Extract the (X, Y) coordinate from the center of the cell holding the provided text.  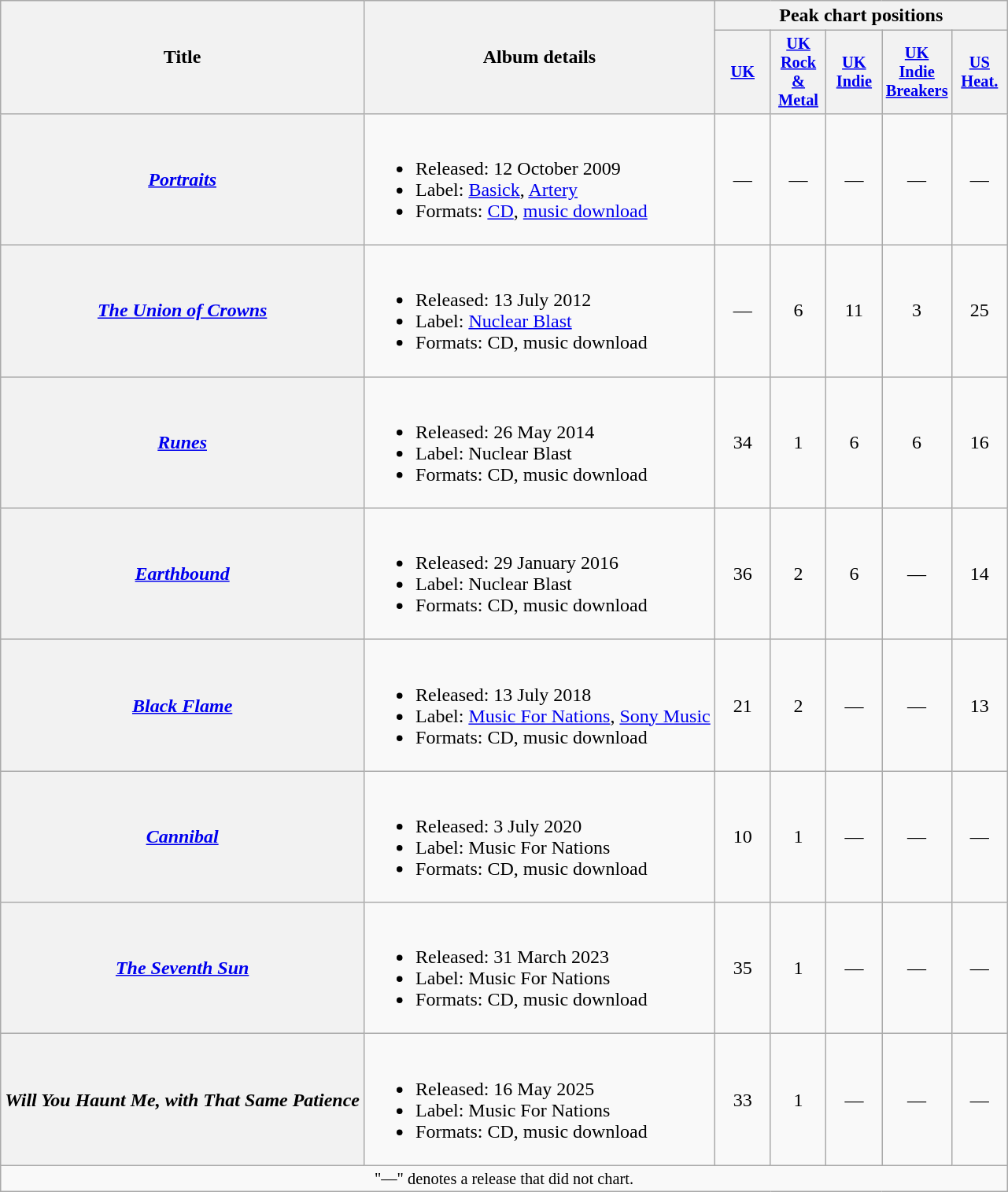
35 (743, 968)
36 (743, 574)
Runes (183, 442)
Title (183, 57)
"—" denotes a release that did not chart. (504, 1179)
10 (743, 837)
Album details (540, 57)
Released: 13 July 2012Label: Nuclear BlastFormats: CD, music download (540, 312)
UKIndieBreakers (918, 72)
14 (979, 574)
34 (743, 442)
Earthbound (183, 574)
Cannibal (183, 837)
3 (918, 312)
Released: 12 October 2009Label: Basick, ArteryFormats: CD, music download (540, 179)
Peak chart positions (861, 16)
Released: 31 March 2023Label: Music For NationsFormats: CD, music download (540, 968)
11 (855, 312)
UKIndie (855, 72)
33 (743, 1100)
UKRock & Metal (798, 72)
Released: 29 January 2016Label: Nuclear BlastFormats: CD, music download (540, 574)
The Seventh Sun (183, 968)
Will You Haunt Me, with That Same Patience (183, 1100)
25 (979, 312)
Released: 16 May 2025Label: Music For NationsFormats: CD, music download (540, 1100)
Released: 26 May 2014Label: Nuclear BlastFormats: CD, music download (540, 442)
16 (979, 442)
Released: 13 July 2018Label: Music For Nations, Sony MusicFormats: CD, music download (540, 705)
The Union of Crowns (183, 312)
Released: 3 July 2020Label: Music For NationsFormats: CD, music download (540, 837)
13 (979, 705)
21 (743, 705)
USHeat. (979, 72)
Black Flame (183, 705)
Portraits (183, 179)
UK (743, 72)
